Determine the [x, y] coordinate at the center of the cell enclosing the given text.  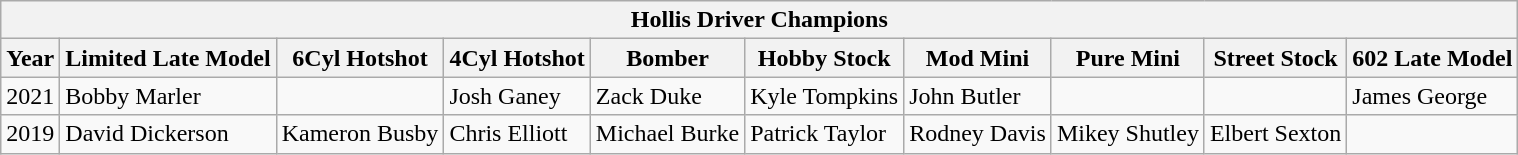
James George [1432, 96]
Rodney Davis [978, 134]
6Cyl Hotshot [360, 58]
Patrick Taylor [824, 134]
David Dickerson [168, 134]
Limited Late Model [168, 58]
4Cyl Hotshot [517, 58]
John Butler [978, 96]
Michael Burke [667, 134]
Elbert Sexton [1275, 134]
Kyle Tompkins [824, 96]
602 Late Model [1432, 58]
2019 [30, 134]
Kameron Busby [360, 134]
2021 [30, 96]
Bomber [667, 58]
Chris Elliott [517, 134]
Year [30, 58]
Bobby Marler [168, 96]
Hobby Stock [824, 58]
Mikey Shutley [1128, 134]
Josh Ganey [517, 96]
Hollis Driver Champions [760, 20]
Mod Mini [978, 58]
Street Stock [1275, 58]
Zack Duke [667, 96]
Pure Mini [1128, 58]
